Find where the given text appears and provide that cell's center as [X, Y] coordinate. 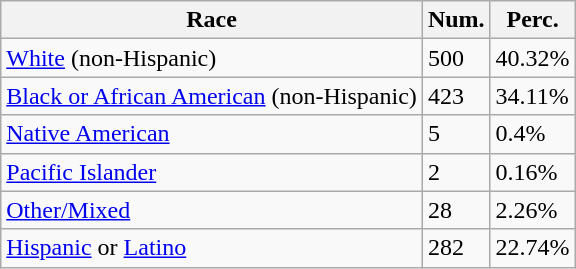
Hispanic or Latino [212, 248]
0.16% [532, 172]
White (non-Hispanic) [212, 58]
5 [456, 134]
Black or African American (non-Hispanic) [212, 96]
423 [456, 96]
Pacific Islander [212, 172]
34.11% [532, 96]
28 [456, 210]
Perc. [532, 20]
22.74% [532, 248]
500 [456, 58]
282 [456, 248]
Native American [212, 134]
2.26% [532, 210]
40.32% [532, 58]
Num. [456, 20]
0.4% [532, 134]
Other/Mixed [212, 210]
2 [456, 172]
Race [212, 20]
